Output the (X, Y) coordinate of the center of the cell containing the given text.  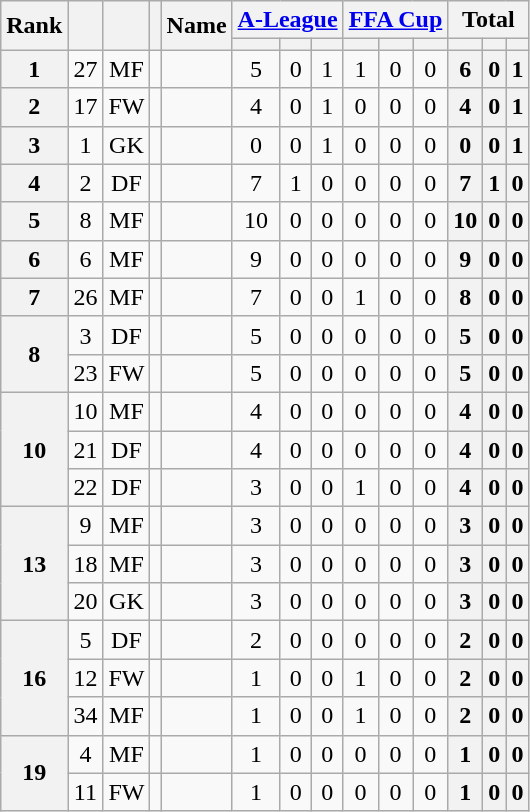
34 (86, 716)
17 (86, 107)
Total (488, 20)
Name (196, 26)
12 (86, 678)
A-League (288, 20)
22 (86, 488)
23 (86, 373)
27 (86, 69)
20 (86, 602)
26 (86, 297)
21 (86, 449)
FFA Cup (396, 20)
11 (86, 792)
Rank (34, 26)
18 (86, 564)
19 (34, 773)
16 (34, 678)
13 (34, 564)
